From the cell containing the given text, extract its center point as (x, y) coordinate. 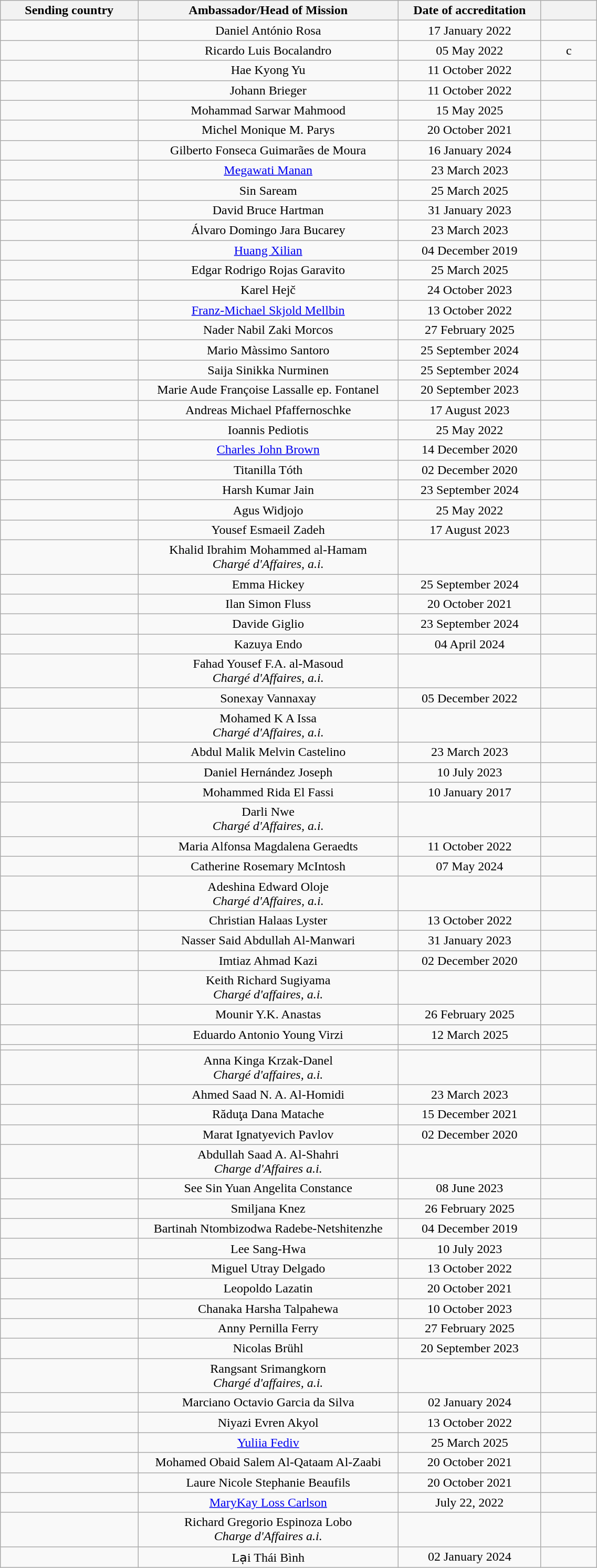
10 January 2017 (469, 792)
Mohammed Rida El Fassi (268, 792)
Álvaro Domingo Jara Bucarey (268, 230)
Sin Saream (268, 190)
Maria Alfonsa Magdalena Geraedts (268, 846)
Mario Màssimo Santoro (268, 350)
c (569, 50)
Catherine Rosemary McIntosh (268, 866)
Christian Halaas Lyster (268, 920)
Ilan Simon Fluss (268, 604)
Keith Richard SugiyamaChargé d'affaires, a.i. (268, 988)
05 May 2022 (469, 50)
Johann Brieger (268, 90)
Bartinah Ntombizodwa Radebe-Netshitenzhe (268, 1228)
Franz-Michael Skjold Mellbin (268, 310)
Davide Giglio (268, 624)
Imtiaz Ahmad Kazi (268, 960)
Mohamed Obaid Salem Al-Qataam Al-Zaabi (268, 1462)
Chanaka Harsha Talpahewa (268, 1309)
Anna Kinga Krzak-DanelChargé d'affaires, a.i. (268, 1068)
05 December 2022 (469, 698)
Anny Pernilla Ferry (268, 1329)
Harsh Kumar Jain (268, 490)
12 March 2025 (469, 1035)
Nicolas Brühl (268, 1349)
Megawati Manan (268, 170)
Karel Hejč (268, 290)
Lại Thái Bình (268, 1557)
Marat Ignatyevich Pavlov (268, 1134)
Mounir Y.K. Anastas (268, 1015)
Huang Xilian (268, 250)
Darli NweChargé d'Affaires, a.i. (268, 819)
Lee Sang-Hwa (268, 1248)
Abdul Malik Melvin Castelino (268, 752)
Rangsant SrimangkornChargé d'affaires, a.i. (268, 1375)
Laure Nicole Stephanie Beaufils (268, 1482)
Gilberto Fonseca Guimarães de Moura (268, 150)
Adeshina Edward OlojeChargé d'Affaires, a.i. (268, 893)
Nasser Said Abdullah Al-Manwari (268, 940)
Marie Aude Françoise Lassalle ep. Fontanel (268, 390)
See Sin Yuan Angelita Constance (268, 1188)
Marciano Octavio Garcia da Silva (268, 1403)
David Bruce Hartman (268, 210)
July 22, 2022 (469, 1502)
Yousef Esmaeil Zadeh (268, 530)
15 May 2025 (469, 110)
04 April 2024 (469, 644)
Mohammad Sarwar Mahmood (268, 110)
Niyazi Evren Akyol (268, 1423)
Date of accreditation (469, 10)
Ricardo Luis Bocalandro (268, 50)
Saija Sinikka Nurminen (268, 370)
08 June 2023 (469, 1188)
Charles John Brown (268, 450)
Andreas Michael Pfaffernoschke (268, 410)
15 December 2021 (469, 1114)
Leopoldo Lazatin (268, 1288)
Miguel Utray Delgado (268, 1268)
Richard Gregorio Espinoza LoboCharge d'Affaires a.i. (268, 1530)
Edgar Rodrigo Rojas Garavito (268, 270)
Daniel António Rosa (268, 30)
MaryKay Loss Carlson (268, 1502)
Mohamed K A IssaChargé d'Affaires, a.i. (268, 725)
07 May 2024 (469, 866)
Michel Monique M. Parys (268, 130)
Agus Widjojo (268, 510)
Emma Hickey (268, 584)
Sonexay Vannaxay (268, 698)
Abdullah Saad A. Al-ShahriCharge d'Affaires a.i. (268, 1161)
10 October 2023 (469, 1309)
Kazuya Endo (268, 644)
Yuliia Fediv (268, 1443)
Nader Nabil Zaki Morcos (268, 330)
Fahad Yousef F.A. al-MasoudChargé d'Affaires, a.i. (268, 671)
Khalid Ibrahim Mohammed al-HamamChargé d'Affaires, a.i. (268, 556)
Hae Kyong Yu (268, 70)
Eduardo Antonio Young Virzi (268, 1035)
Răduţa Dana Matache (268, 1114)
Ambassador/Head of Mission (268, 10)
Titanilla Tóth (268, 470)
Sending country (69, 10)
24 October 2023 (469, 290)
Smiljana Knez (268, 1208)
Ioannis Pediotis (268, 430)
17 January 2022 (469, 30)
16 January 2024 (469, 150)
Ahmed Saad N. A. Al-Homidi (268, 1095)
Daniel Hernández Joseph (268, 772)
14 December 2020 (469, 450)
